Determine the [x, y] coordinate at the center of the cell enclosing the given text.  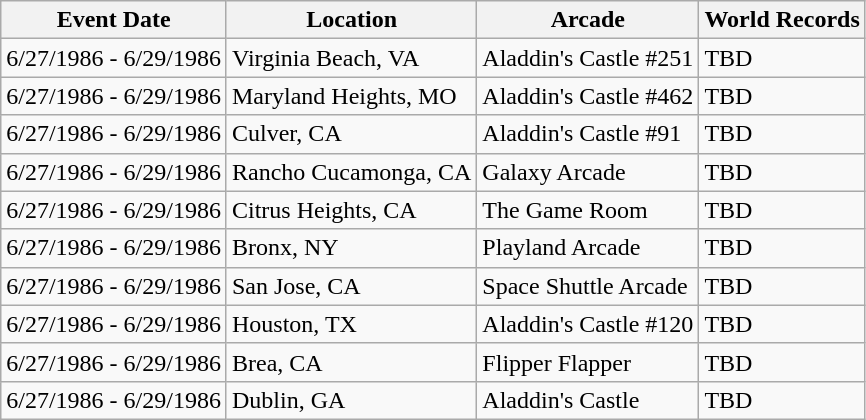
World Records [782, 20]
Houston, TX [351, 324]
The Game Room [588, 210]
Aladdin's Castle [588, 400]
Aladdin's Castle #91 [588, 134]
Virginia Beach, VA [351, 58]
Dublin, GA [351, 400]
Playland Arcade [588, 248]
Flipper Flapper [588, 362]
Arcade [588, 20]
San Jose, CA [351, 286]
Location [351, 20]
Aladdin's Castle #462 [588, 96]
Rancho Cucamonga, CA [351, 172]
Maryland Heights, MO [351, 96]
Culver, CA [351, 134]
Event Date [114, 20]
Aladdin's Castle #120 [588, 324]
Citrus Heights, CA [351, 210]
Galaxy Arcade [588, 172]
Bronx, NY [351, 248]
Aladdin's Castle #251 [588, 58]
Brea, CA [351, 362]
Space Shuttle Arcade [588, 286]
